From the cell containing the given text, extract its center point as (x, y) coordinate. 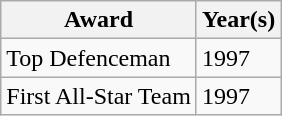
Award (99, 20)
Top Defenceman (99, 58)
Year(s) (238, 20)
First All-Star Team (99, 96)
